Search for the cell housing the specified text and yield its (X, Y) center coordinate. 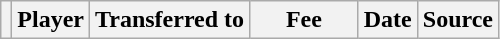
Fee (304, 20)
Source (458, 20)
Date (388, 20)
Player (51, 20)
Transferred to (170, 20)
